Identify which cell holds the provided text, then report its [x, y] central coordinate. 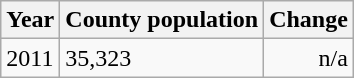
35,323 [162, 58]
Year [30, 20]
2011 [30, 58]
n/a [309, 58]
County population [162, 20]
Change [309, 20]
